Find where the given text appears and provide that cell's center as [X, Y] coordinate. 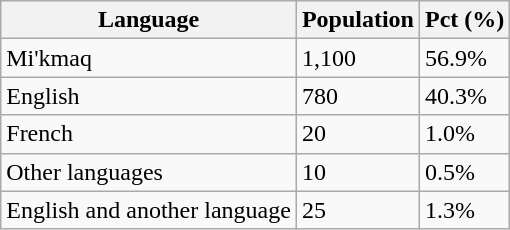
1,100 [358, 58]
10 [358, 172]
0.5% [464, 172]
French [149, 134]
56.9% [464, 58]
Language [149, 20]
Mi'kmaq [149, 58]
English [149, 96]
25 [358, 210]
780 [358, 96]
1.0% [464, 134]
20 [358, 134]
Pct (%) [464, 20]
Other languages [149, 172]
40.3% [464, 96]
1.3% [464, 210]
Population [358, 20]
English and another language [149, 210]
